Pinpoint the cell where the given text exists, returning its (x, y) midpoint coordinate. 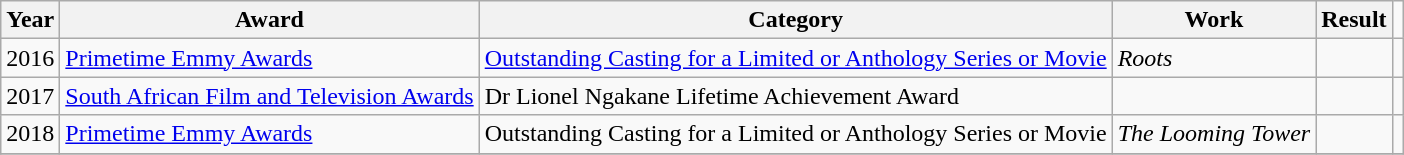
Dr Lionel Ngakane Lifetime Achievement Award (796, 96)
The Looming Tower (1214, 134)
Result (1354, 20)
Year (30, 20)
Category (796, 20)
2017 (30, 96)
Roots (1214, 58)
South African Film and Television Awards (270, 96)
2016 (30, 58)
Work (1214, 20)
Award (270, 20)
2018 (30, 134)
